For the text-containing cell, return its midpoint in [x, y] coordinate format. 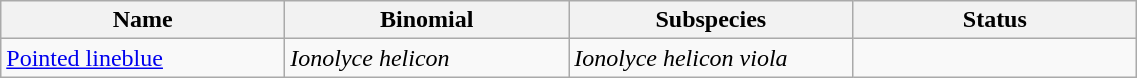
Ionolyce helicon viola [711, 58]
Status [995, 20]
Binomial [427, 20]
Name [143, 20]
Ionolyce helicon [427, 58]
Subspecies [711, 20]
Pointed lineblue [143, 58]
